Locate the cell with the specified text and output its (x, y) center coordinate. 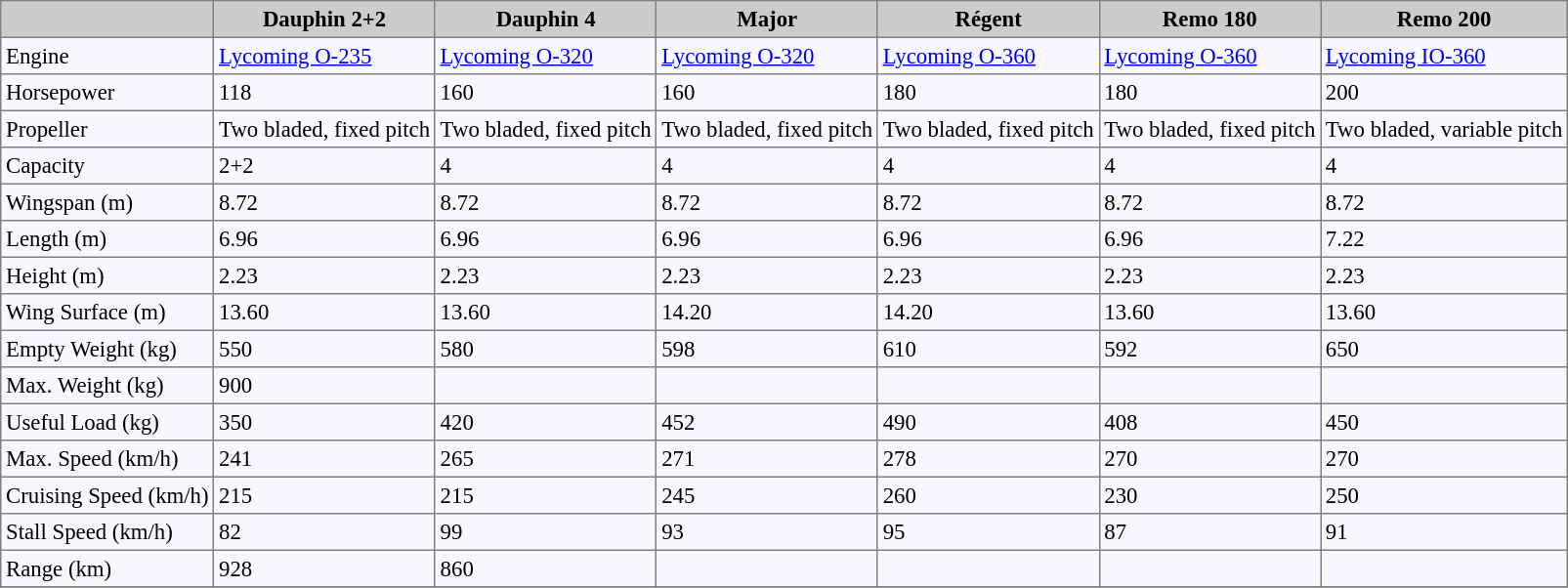
Lycoming IO-360 (1444, 56)
271 (768, 459)
82 (324, 532)
Lycoming O-235 (324, 56)
Remo 180 (1209, 20)
241 (324, 459)
91 (1444, 532)
Range (km) (107, 568)
Horsepower (107, 93)
650 (1444, 349)
580 (545, 349)
598 (768, 349)
2+2 (324, 166)
Dauphin 4 (545, 20)
260 (989, 495)
Dauphin 2+2 (324, 20)
592 (1209, 349)
Length (m) (107, 239)
550 (324, 349)
610 (989, 349)
Stall Speed (km/h) (107, 532)
250 (1444, 495)
Max. Weight (kg) (107, 386)
900 (324, 386)
928 (324, 568)
Empty Weight (kg) (107, 349)
278 (989, 459)
452 (768, 422)
860 (545, 568)
Wingspan (m) (107, 202)
450 (1444, 422)
Wing Surface (m) (107, 313)
408 (1209, 422)
350 (324, 422)
200 (1444, 93)
87 (1209, 532)
95 (989, 532)
7.22 (1444, 239)
490 (989, 422)
245 (768, 495)
Régent (989, 20)
99 (545, 532)
Capacity (107, 166)
420 (545, 422)
93 (768, 532)
Propeller (107, 129)
230 (1209, 495)
Remo 200 (1444, 20)
Max. Speed (km/h) (107, 459)
Height (m) (107, 275)
Two bladed, variable pitch (1444, 129)
Major (768, 20)
Useful Load (kg) (107, 422)
265 (545, 459)
118 (324, 93)
Engine (107, 56)
Cruising Speed (km/h) (107, 495)
